Identify which cell holds the provided text, then report its [X, Y] central coordinate. 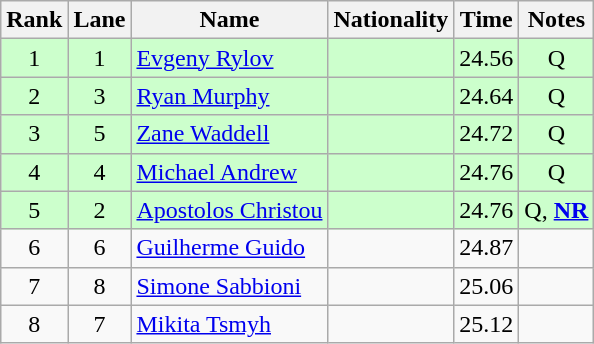
Evgeny Rylov [230, 58]
Simone Sabbioni [230, 286]
24.87 [486, 248]
Rank [34, 20]
Q, NR [556, 210]
Zane Waddell [230, 134]
25.06 [486, 286]
24.72 [486, 134]
Lane [100, 20]
24.64 [486, 96]
Ryan Murphy [230, 96]
Nationality [391, 20]
Apostolos Christou [230, 210]
Michael Andrew [230, 172]
Name [230, 20]
Notes [556, 20]
24.56 [486, 58]
25.12 [486, 324]
Mikita Tsmyh [230, 324]
Time [486, 20]
Guilherme Guido [230, 248]
